From the cell containing the given text, extract its center point as (x, y) coordinate. 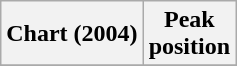
Chart (2004) (72, 34)
Peakposition (189, 34)
